Capture the cell that displays the provided text and extract its [X, Y] central coordinate. 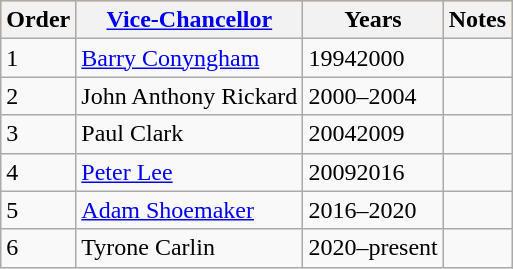
19942000 [373, 58]
Adam Shoemaker [190, 210]
2016–2020 [373, 210]
John Anthony Rickard [190, 96]
Peter Lee [190, 172]
Order [38, 20]
Paul Clark [190, 134]
20042009 [373, 134]
Vice-Chancellor [190, 20]
Barry Conyngham [190, 58]
5 [38, 210]
2020–present [373, 248]
Tyrone Carlin [190, 248]
2000–2004 [373, 96]
3 [38, 134]
6 [38, 248]
1 [38, 58]
20092016 [373, 172]
Years [373, 20]
2 [38, 96]
4 [38, 172]
Notes [477, 20]
